Scan for the cell matching the given text and deliver its [X, Y] coordinate at center. 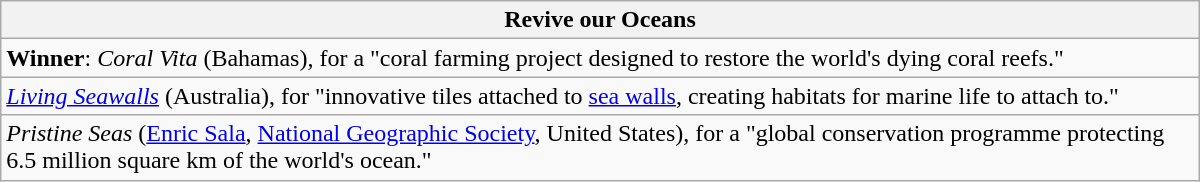
Living Seawalls (Australia), for "innovative tiles attached to sea walls, creating habitats for marine life to attach to." [600, 96]
Winner: Coral Vita (Bahamas), for a "coral farming project designed to restore the world's dying coral reefs." [600, 58]
Revive our Oceans [600, 20]
